Capture the cell that displays the provided text and extract its [x, y] central coordinate. 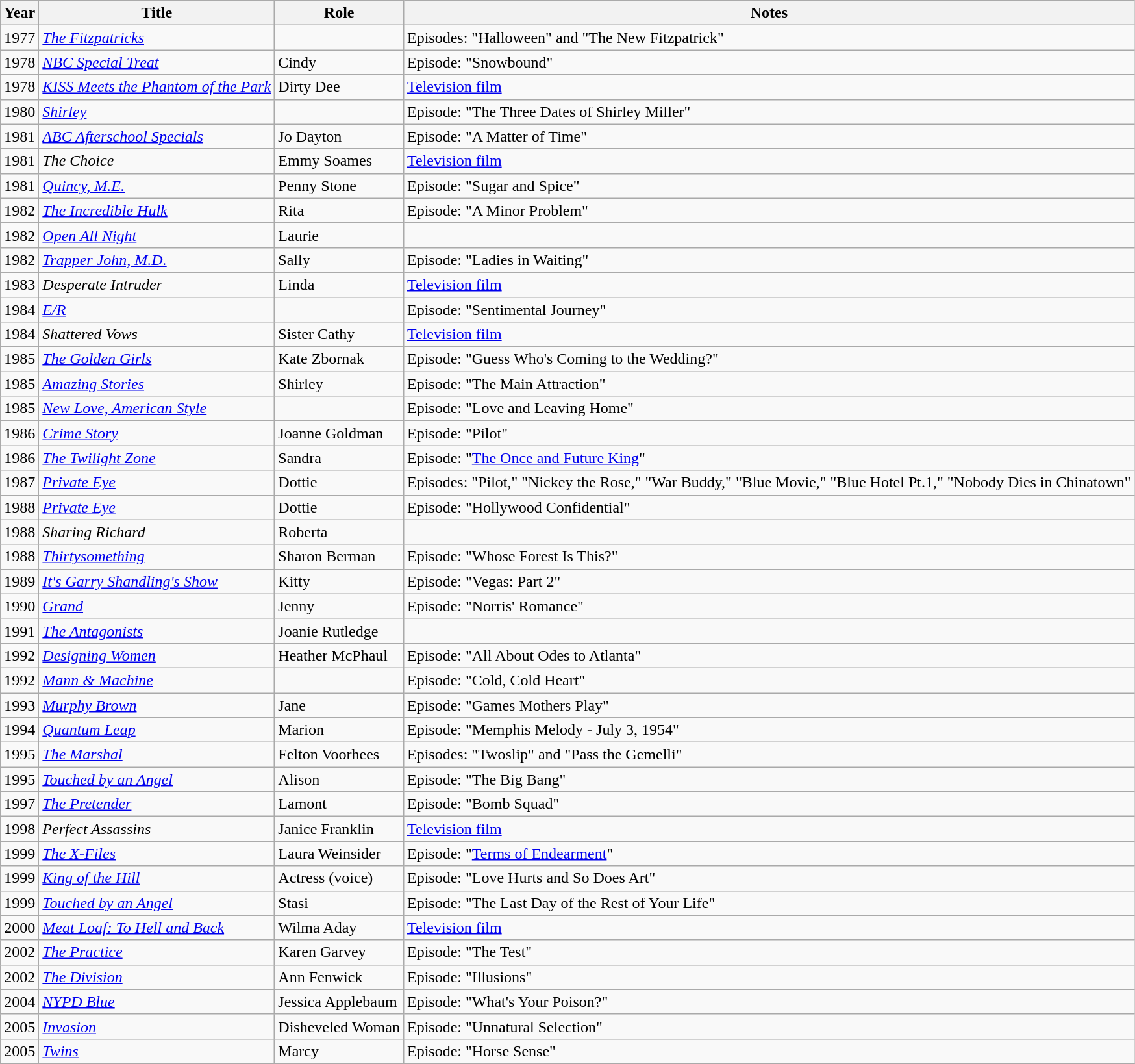
Episode: "Cold, Cold Heart" [769, 680]
Alison [339, 779]
The Choice [157, 161]
Episode: "All About Odes to Atlanta" [769, 655]
The Marshal [157, 755]
Episode: "Whose Forest Is This?" [769, 557]
Episode: "The Once and Future King" [769, 458]
Actress (voice) [339, 878]
Sally [339, 260]
Episode: "Sentimental Journey" [769, 310]
Episode: "Hollywood Confidential" [769, 507]
Episode: "The Three Dates of Shirley Miller" [769, 112]
Title [157, 13]
1998 [19, 829]
Episode: "Vegas: Part 2" [769, 581]
Quantum Leap [157, 730]
NBC Special Treat [157, 62]
Role [339, 13]
E/R [157, 310]
Joanie Rutledge [339, 631]
Ann Fenwick [339, 977]
Episode: "Norris' Romance" [769, 606]
Lamont [339, 804]
Grand [157, 606]
Episode: "Guess Who's Coming to the Wedding?" [769, 359]
1990 [19, 606]
Episode: "Sugar and Spice" [769, 186]
2000 [19, 928]
1983 [19, 285]
Episodes: "Twoslip" and "Pass the Gemelli" [769, 755]
The Antagonists [157, 631]
Amazing Stories [157, 384]
Perfect Assassins [157, 829]
Episode: "Ladies in Waiting" [769, 260]
Dirty Dee [339, 87]
Penny Stone [339, 186]
Stasi [339, 903]
Episode: "Love Hurts and So Does Art" [769, 878]
The Incredible Hulk [157, 210]
Emmy Soames [339, 161]
Year [19, 13]
Episode: "The Main Attraction" [769, 384]
Thirtysomething [157, 557]
Quincy, M.E. [157, 186]
Episode: "Terms of Endearment" [769, 854]
Open All Night [157, 235]
1993 [19, 705]
Murphy Brown [157, 705]
Sandra [339, 458]
Episode: "Snowbound" [769, 62]
Jane [339, 705]
Sharing Richard [157, 532]
The X-Files [157, 854]
Episode: "Illusions" [769, 977]
Janice Franklin [339, 829]
Episode: "A Minor Problem" [769, 210]
It's Garry Shandling's Show [157, 581]
Jenny [339, 606]
Kitty [339, 581]
The Fitzpatricks [157, 38]
Episode: "Pilot" [769, 433]
Sister Cathy [339, 335]
Episode: "The Big Bang" [769, 779]
The Pretender [157, 804]
1989 [19, 581]
Jo Dayton [339, 136]
Sharon Berman [339, 557]
Episode: "Love and Leaving Home" [769, 409]
Episode: "Memphis Melody - July 3, 1954" [769, 730]
Wilma Aday [339, 928]
Laura Weinsider [339, 854]
Episode: "A Matter of Time" [769, 136]
Marcy [339, 1051]
Episode: "Bomb Squad" [769, 804]
Karen Garvey [339, 952]
Cindy [339, 62]
Shattered Vows [157, 335]
1994 [19, 730]
NYPD Blue [157, 1002]
1977 [19, 38]
Laurie [339, 235]
New Love, American Style [157, 409]
Episodes: "Halloween" and "The New Fitzpatrick" [769, 38]
The Division [157, 977]
The Golden Girls [157, 359]
1997 [19, 804]
Episode: "The Test" [769, 952]
Trapper John, M.D. [157, 260]
Episode: "Games Mothers Play" [769, 705]
ABC Afterschool Specials [157, 136]
Mann & Machine [157, 680]
KISS Meets the Phantom of the Park [157, 87]
Disheveled Woman [339, 1026]
The Twilight Zone [157, 458]
Notes [769, 13]
Episodes: "Pilot," "Nickey the Rose," "War Buddy," "Blue Movie," "Blue Hotel Pt.1," "Nobody Dies in Chinatown" [769, 483]
1980 [19, 112]
Heather McPhaul [339, 655]
Episode: "The Last Day of the Rest of Your Life" [769, 903]
Rita [339, 210]
Episode: "What's Your Poison?" [769, 1002]
Roberta [339, 532]
Meat Loaf: To Hell and Back [157, 928]
Kate Zbornak [339, 359]
Desperate Intruder [157, 285]
The Practice [157, 952]
Joanne Goldman [339, 433]
Linda [339, 285]
Felton Voorhees [339, 755]
1991 [19, 631]
2004 [19, 1002]
Marion [339, 730]
1987 [19, 483]
Crime Story [157, 433]
Twins [157, 1051]
King of the Hill [157, 878]
Invasion [157, 1026]
Jessica Applebaum [339, 1002]
Episode: "Unnatural Selection" [769, 1026]
Episode: "Horse Sense" [769, 1051]
Designing Women [157, 655]
